Pinpoint the cell where the given text exists, returning its (x, y) midpoint coordinate. 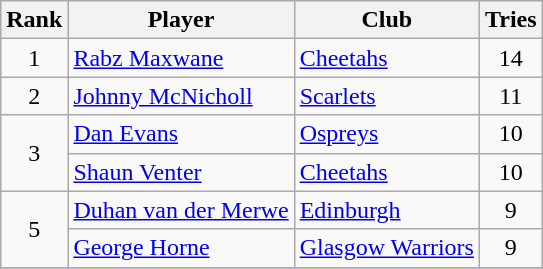
George Horne (181, 248)
Scarlets (386, 96)
14 (510, 58)
Player (181, 20)
2 (34, 96)
11 (510, 96)
Rank (34, 20)
Duhan van der Merwe (181, 210)
Glasgow Warriors (386, 248)
Club (386, 20)
5 (34, 229)
Shaun Venter (181, 172)
Edinburgh (386, 210)
1 (34, 58)
Dan Evans (181, 134)
Johnny McNicholl (181, 96)
Rabz Maxwane (181, 58)
Tries (510, 20)
3 (34, 153)
Ospreys (386, 134)
